Determine the [x, y] coordinate at the center of the cell enclosing the given text.  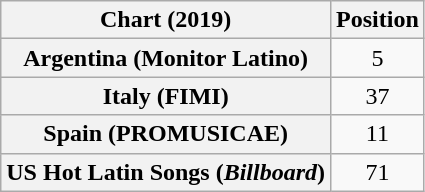
Chart (2019) [166, 20]
11 [378, 134]
37 [378, 96]
5 [378, 58]
Spain (PROMUSICAE) [166, 134]
71 [378, 172]
US Hot Latin Songs (Billboard) [166, 172]
Italy (FIMI) [166, 96]
Position [378, 20]
Argentina (Monitor Latino) [166, 58]
